Return (x, y) of the center of cell containing provided text 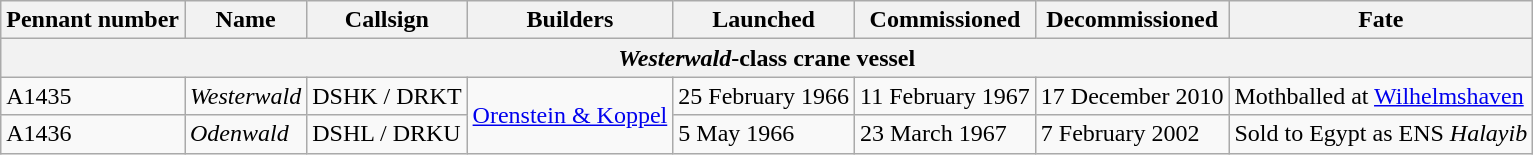
Westerwald-class crane vessel (767, 58)
Commissioned (944, 20)
Orenstein & Koppel (570, 115)
17 December 2010 (1132, 96)
A1435 (93, 96)
Name (245, 20)
25 February 1966 (764, 96)
Odenwald (245, 134)
Mothballed at Wilhelmshaven (1381, 96)
Builders (570, 20)
DSHL / DRKU (387, 134)
Westerwald (245, 96)
DSHK / DRKT (387, 96)
5 May 1966 (764, 134)
Sold to Egypt as ENS Halayib (1381, 134)
Decommissioned (1132, 20)
Launched (764, 20)
Pennant number (93, 20)
23 March 1967 (944, 134)
7 February 2002 (1132, 134)
Fate (1381, 20)
Callsign (387, 20)
A1436 (93, 134)
11 February 1967 (944, 96)
